Detect which cell encompasses the target text, then output its (x, y) center coordinate. 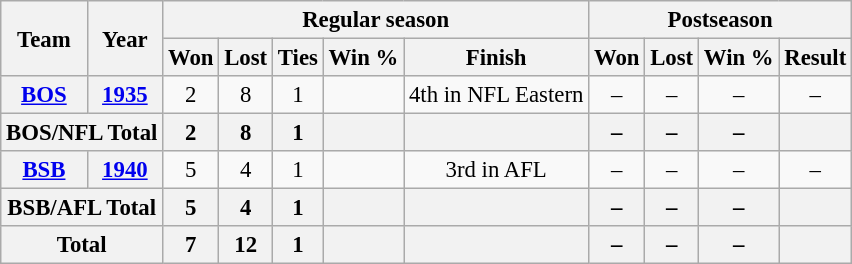
Year (125, 38)
BOS (44, 95)
BSB/AFL Total (82, 208)
Ties (298, 58)
Regular season (376, 20)
3rd in AFL (496, 170)
Result (816, 58)
4th in NFL Eastern (496, 95)
12 (246, 245)
1940 (125, 170)
BSB (44, 170)
7 (191, 245)
Finish (496, 58)
BOS/NFL Total (82, 133)
1935 (125, 95)
Total (82, 245)
Postseason (720, 20)
Team (44, 38)
